Return [X, Y] of the center of cell containing provided text 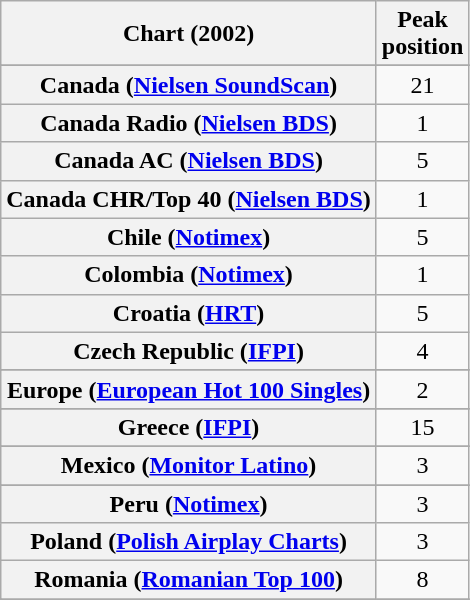
Canada CHR/Top 40 (Nielsen BDS) [189, 199]
Poland (Polish Airplay Charts) [189, 542]
8 [422, 580]
4 [422, 351]
Romania (Romanian Top 100) [189, 580]
Europe (European Hot 100 Singles) [189, 389]
Peru (Notimex) [189, 503]
Canada (Nielsen SoundScan) [189, 85]
Colombia (Notimex) [189, 275]
2 [422, 389]
Canada AC (Nielsen BDS) [189, 161]
Croatia (HRT) [189, 313]
Czech Republic (IFPI) [189, 351]
Greece (IFPI) [189, 427]
15 [422, 427]
21 [422, 85]
Peakposition [422, 34]
Mexico (Monitor Latino) [189, 465]
Chart (2002) [189, 34]
Canada Radio (Nielsen BDS) [189, 123]
Chile (Notimex) [189, 237]
